Provide the (x, y) coordinate of the cell's center where the given text is located.  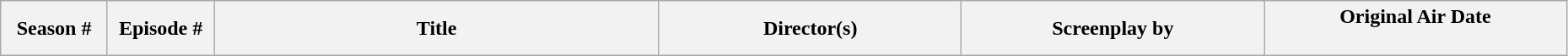
Title (437, 29)
Director(s) (810, 29)
Season # (54, 29)
Episode # (160, 29)
Screenplay by (1113, 29)
Original Air Date (1415, 29)
